Capture the cell that displays the provided text and extract its [X, Y] central coordinate. 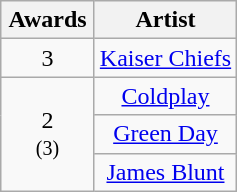
Kaiser Chiefs [165, 58]
2(3) [48, 134]
James Blunt [165, 172]
Artist [165, 20]
Awards [48, 20]
3 [48, 58]
Coldplay [165, 96]
Green Day [165, 134]
